Return the (X, Y) coordinate for the center point of the cell that contains the specified text.  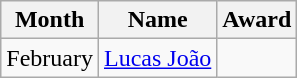
Award (257, 20)
Name (157, 20)
February (50, 58)
Month (50, 20)
Lucas João (157, 58)
